Extract the [x, y] coordinate from the center of the cell holding the provided text.  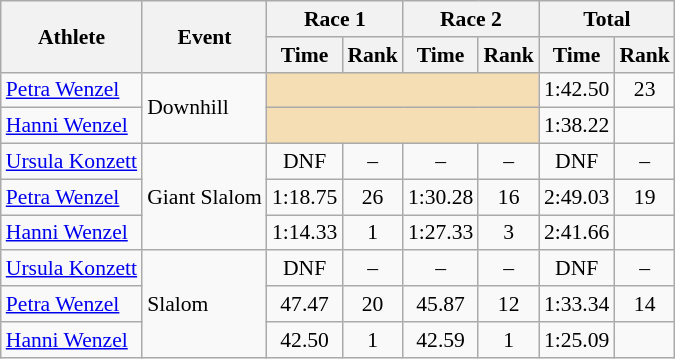
Race 1 [335, 19]
23 [644, 90]
42.50 [304, 340]
1:18.75 [304, 197]
45.87 [440, 304]
Slalom [204, 304]
Total [607, 19]
Athlete [72, 36]
1:30.28 [440, 197]
2:49.03 [576, 197]
Event [204, 36]
2:41.66 [576, 233]
14 [644, 304]
1:14.33 [304, 233]
1:42.50 [576, 90]
42.59 [440, 340]
1:33.34 [576, 304]
1:25.09 [576, 340]
Downhill [204, 108]
16 [508, 197]
20 [372, 304]
26 [372, 197]
3 [508, 233]
Race 2 [471, 19]
1:27.33 [440, 233]
Giant Slalom [204, 198]
47.47 [304, 304]
1:38.22 [576, 126]
12 [508, 304]
19 [644, 197]
